Provide the (x, y) coordinate of the cell's center where the given text is located.  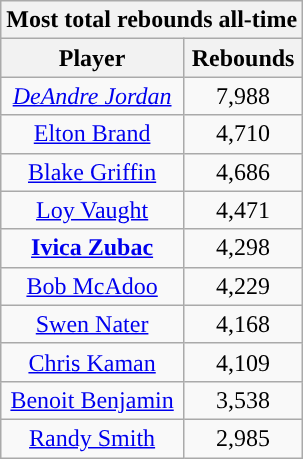
Swen Nater (92, 324)
4,298 (242, 248)
4,229 (242, 286)
4,168 (242, 324)
Most total rebounds all-time (152, 20)
2,985 (242, 438)
DeAndre Jordan (92, 96)
4,686 (242, 172)
Rebounds (242, 58)
4,109 (242, 362)
Benoit Benjamin (92, 400)
3,538 (242, 400)
Ivica Zubac (92, 248)
Chris Kaman (92, 362)
Elton Brand (92, 134)
Randy Smith (92, 438)
4,471 (242, 210)
Loy Vaught (92, 210)
7,988 (242, 96)
4,710 (242, 134)
Blake Griffin (92, 172)
Player (92, 58)
Bob McAdoo (92, 286)
